Search for the cell housing the specified text and yield its [X, Y] center coordinate. 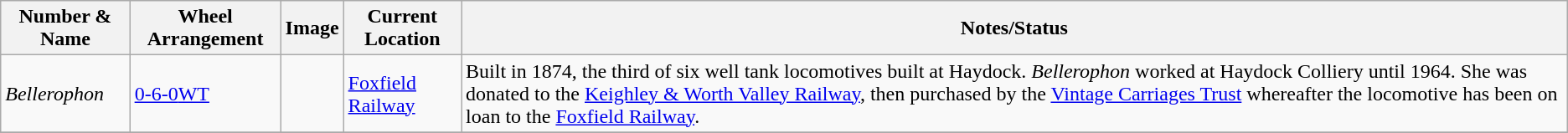
Current Location [402, 28]
Foxfield Railway [402, 94]
Number & Name [65, 28]
Wheel Arrangement [205, 28]
Bellerophon [65, 94]
Image [312, 28]
0-6-0WT [205, 94]
Notes/Status [1015, 28]
